Locate the cell with the specified text and output its [x, y] center coordinate. 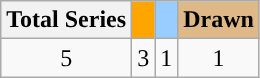
Total Series [66, 20]
3 [144, 58]
Drawn [219, 20]
5 [66, 58]
